Search for the cell housing the specified text and yield its (x, y) center coordinate. 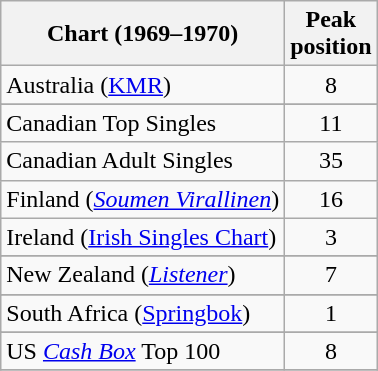
7 (331, 275)
1 (331, 313)
Canadian Adult Singles (143, 161)
Peakposition (331, 34)
Ireland (Irish Singles Chart) (143, 237)
Finland (Soumen Virallinen) (143, 199)
Australia (KMR) (143, 85)
New Zealand (Listener) (143, 275)
US Cash Box Top 100 (143, 351)
11 (331, 123)
South Africa (Springbok) (143, 313)
Chart (1969–1970) (143, 34)
16 (331, 199)
Canadian Top Singles (143, 123)
3 (331, 237)
35 (331, 161)
